Search for the cell housing the specified text and yield its [x, y] center coordinate. 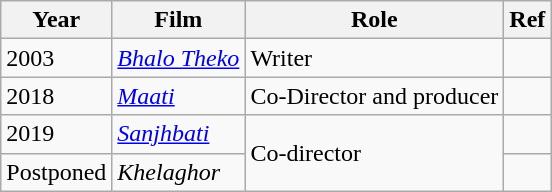
2003 [56, 58]
Writer [374, 58]
Co-Director and producer [374, 96]
Year [56, 20]
Postponed [56, 172]
Maati [178, 96]
Role [374, 20]
Co-director [374, 153]
Film [178, 20]
Ref [528, 20]
Khelaghor [178, 172]
2019 [56, 134]
2018 [56, 96]
Bhalo Theko [178, 58]
Sanjhbati [178, 134]
